From the cell containing the given text, extract its center point as [X, Y] coordinate. 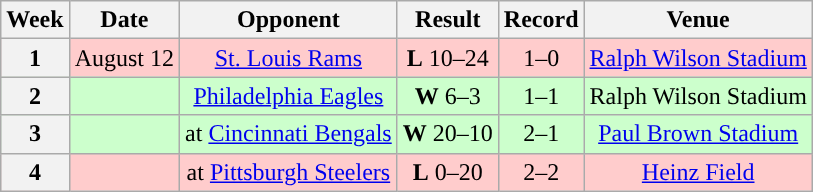
L 0–20 [448, 172]
Heinz Field [698, 172]
Record [541, 20]
W 6–3 [448, 96]
2–1 [541, 134]
at Cincinnati Bengals [289, 134]
Date [124, 20]
Paul Brown Stadium [698, 134]
August 12 [124, 58]
L 10–24 [448, 58]
1–0 [541, 58]
Venue [698, 20]
1 [35, 58]
3 [35, 134]
2 [35, 96]
Result [448, 20]
2–2 [541, 172]
Opponent [289, 20]
Philadelphia Eagles [289, 96]
Week [35, 20]
4 [35, 172]
W 20–10 [448, 134]
1–1 [541, 96]
at Pittsburgh Steelers [289, 172]
St. Louis Rams [289, 58]
